Output the [x, y] coordinate of the center of the cell containing the given text.  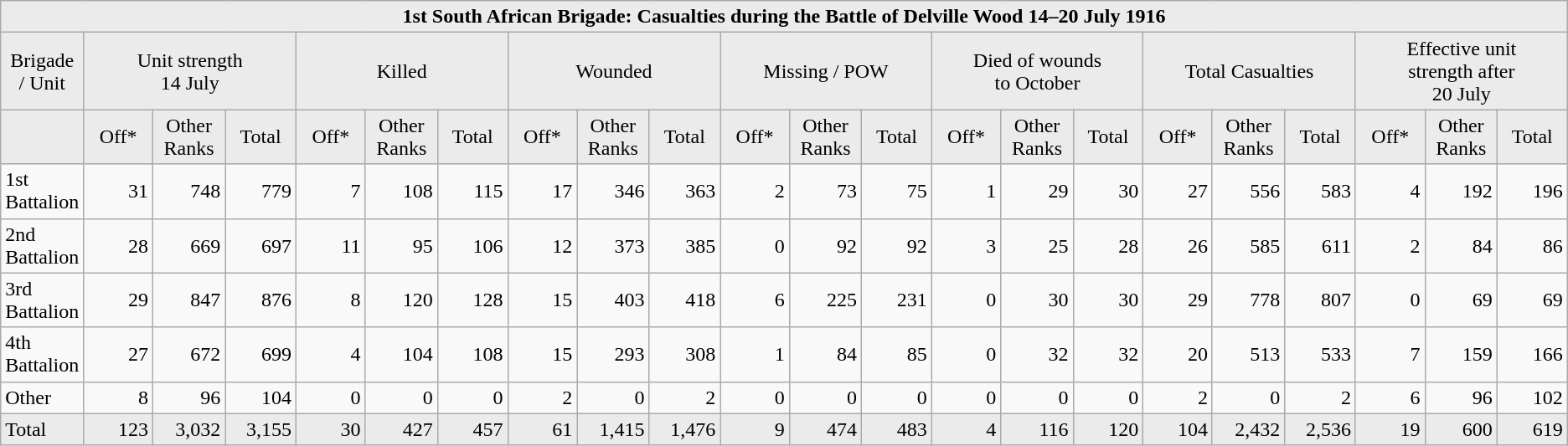
418 [685, 300]
1st South African Brigade: Casualties during the Battle of Delville Wood 14–20 July 1916 [784, 17]
697 [261, 246]
12 [543, 246]
106 [472, 246]
Effective unitstrength after20 July [1461, 71]
672 [188, 355]
26 [1178, 246]
31 [119, 191]
4th Battalion [42, 355]
3 [967, 246]
3rd Battalion [42, 300]
1,415 [613, 429]
Other [42, 397]
1st Battalion [42, 191]
748 [188, 191]
600 [1461, 429]
192 [1461, 191]
876 [261, 300]
583 [1320, 191]
385 [685, 246]
20 [1178, 355]
Killed [402, 71]
373 [613, 246]
669 [188, 246]
611 [1320, 246]
116 [1037, 429]
513 [1248, 355]
3,155 [261, 429]
102 [1532, 397]
427 [401, 429]
2,432 [1248, 429]
556 [1248, 191]
75 [897, 191]
95 [401, 246]
483 [897, 429]
166 [1532, 355]
17 [543, 191]
115 [472, 191]
61 [543, 429]
699 [261, 355]
Wounded [614, 71]
196 [1532, 191]
779 [261, 191]
Unit strength14 July [190, 71]
Missing / POW [826, 71]
Died of woundsto October [1037, 71]
25 [1037, 246]
2,536 [1320, 429]
9 [756, 429]
123 [119, 429]
85 [897, 355]
346 [613, 191]
363 [685, 191]
1,476 [685, 429]
457 [472, 429]
128 [472, 300]
225 [825, 300]
2nd Battalion [42, 246]
159 [1461, 355]
533 [1320, 355]
847 [188, 300]
Brigade / Unit [42, 71]
619 [1532, 429]
778 [1248, 300]
403 [613, 300]
807 [1320, 300]
231 [897, 300]
308 [685, 355]
Total Casualties [1250, 71]
11 [332, 246]
19 [1390, 429]
293 [613, 355]
73 [825, 191]
585 [1248, 246]
474 [825, 429]
86 [1532, 246]
3,032 [188, 429]
